Find where the given text appears and provide that cell's center as (x, y) coordinate. 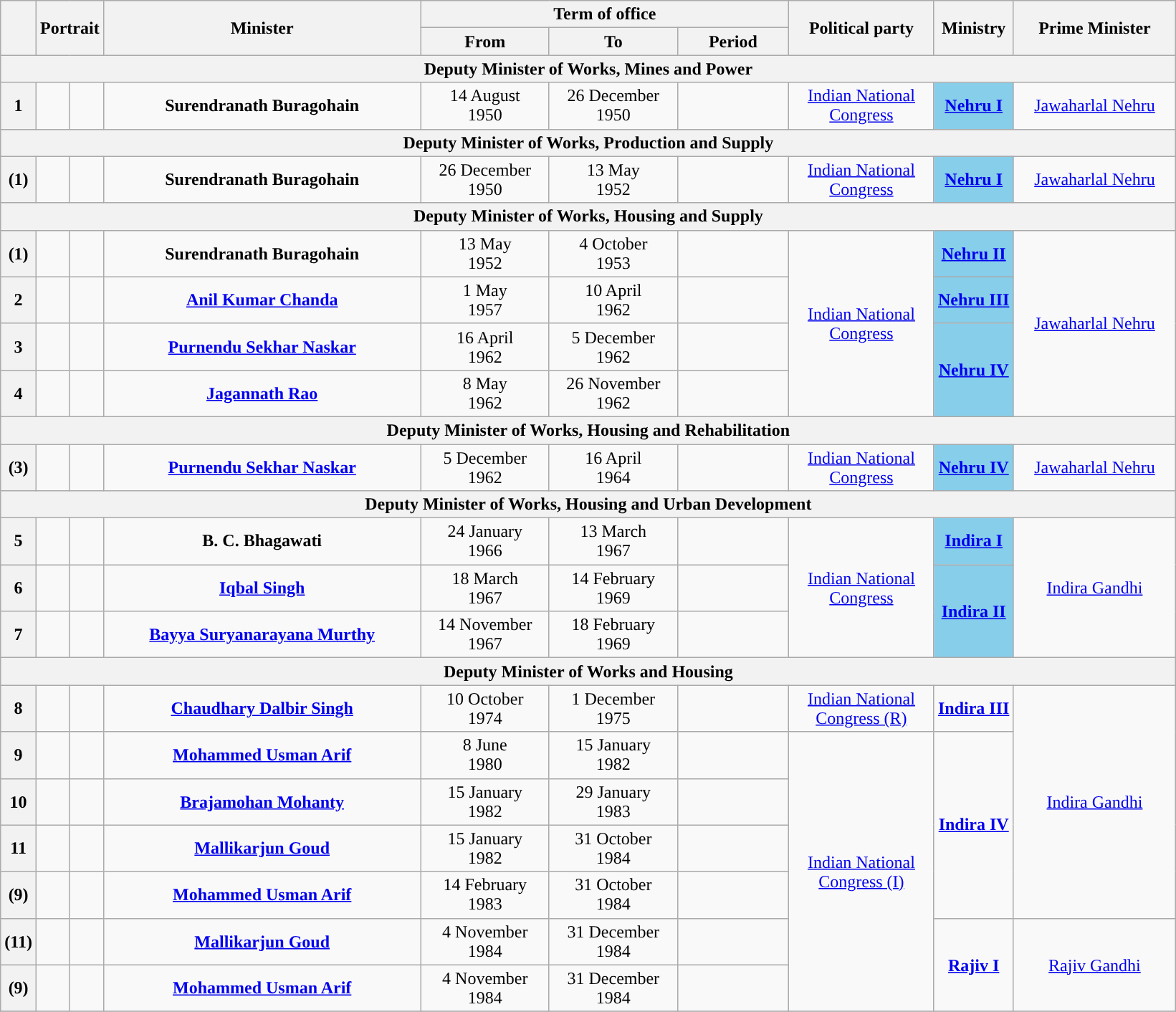
6 (19, 588)
(11) (19, 942)
Deputy Minister of Works and Housing (588, 672)
2 (19, 300)
14 February1983 (484, 894)
Deputy Minister of Works, Housing and Supply (588, 216)
Brajamohan Mohanty (262, 801)
14 February1969 (613, 588)
14 November1967 (484, 635)
(3) (19, 467)
Term of office (605, 14)
Deputy Minister of Works, Mines and Power (588, 69)
8 May1962 (484, 393)
Indian National Congress (I) (861, 872)
Ministry (973, 28)
Deputy Minister of Works, Housing and Rehabilitation (588, 430)
Portrait (70, 28)
Iqbal Singh (262, 588)
Rajiv I (973, 965)
Chaudhary Dalbir Singh (262, 708)
Indian National Congress (R) (861, 708)
Indira III (973, 708)
Jagannath Rao (262, 393)
Minister (262, 28)
Deputy Minister of Works, Housing and Urban Development (588, 505)
9 (19, 755)
13 March1967 (613, 542)
Period (732, 42)
Indira II (973, 611)
18 March1967 (484, 588)
29 January1983 (613, 801)
1 December1975 (613, 708)
From (484, 42)
10 April1962 (613, 300)
Rajiv Gandhi (1095, 965)
10 October1974 (484, 708)
B. C. Bhagawati (262, 542)
Deputy Minister of Works, Production and Supply (588, 143)
8 June1980 (484, 755)
18 February1969 (613, 635)
Political party (861, 28)
3 (19, 347)
16 April1964 (613, 467)
14 August1950 (484, 106)
10 (19, 801)
5 (19, 542)
24 January1966 (484, 542)
1 May1957 (484, 300)
To (613, 42)
Nehru II (973, 254)
4 (19, 393)
Bayya Suryanarayana Murthy (262, 635)
7 (19, 635)
16 April1962 (484, 347)
4 October1953 (613, 254)
Nehru III (973, 300)
1 (19, 106)
8 (19, 708)
Indira I (973, 542)
Anil Kumar Chanda (262, 300)
Indira IV (973, 825)
26 November1962 (613, 393)
11 (19, 849)
Prime Minister (1095, 28)
